Scan for the cell matching the given text and deliver its [x, y] coordinate at center. 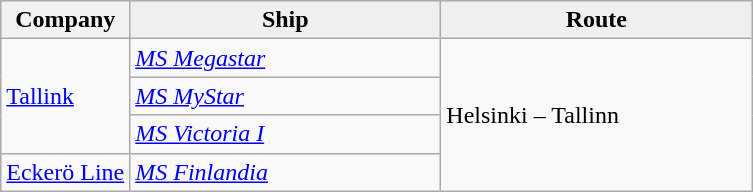
Ship [286, 20]
Route [596, 20]
MS Victoria I [286, 134]
MS Megastar [286, 58]
Company [66, 20]
Helsinki – Tallinn [596, 115]
MS MyStar [286, 96]
Tallink [66, 96]
MS Finlandia [286, 172]
Eckerö Line [66, 172]
